From the cell containing the given text, extract its center point as (X, Y) coordinate. 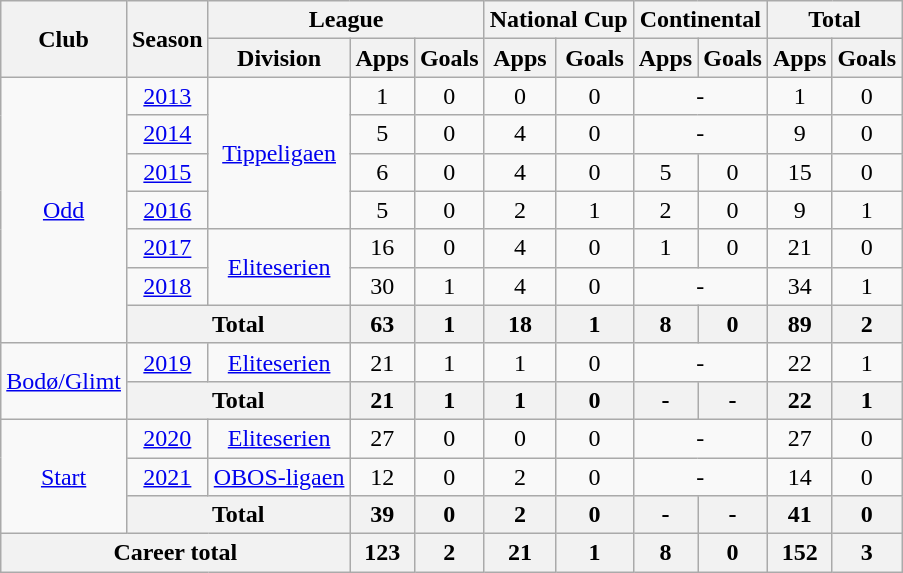
Division (279, 58)
16 (382, 248)
OBOS-ligaen (279, 477)
2020 (167, 438)
18 (520, 324)
41 (799, 515)
2015 (167, 172)
2019 (167, 362)
Odd (64, 210)
2013 (167, 96)
34 (799, 286)
Season (167, 39)
89 (799, 324)
Bodø/Glimt (64, 381)
39 (382, 515)
Start (64, 476)
63 (382, 324)
30 (382, 286)
2016 (167, 210)
2017 (167, 248)
League (346, 20)
2014 (167, 134)
Career total (176, 553)
Continental (700, 20)
12 (382, 477)
6 (382, 172)
123 (382, 553)
Tippeligaen (279, 153)
152 (799, 553)
National Cup (558, 20)
2018 (167, 286)
Club (64, 39)
2021 (167, 477)
14 (799, 477)
3 (867, 553)
15 (799, 172)
